Extract the [X, Y] coordinate from the center of the cell holding the provided text.  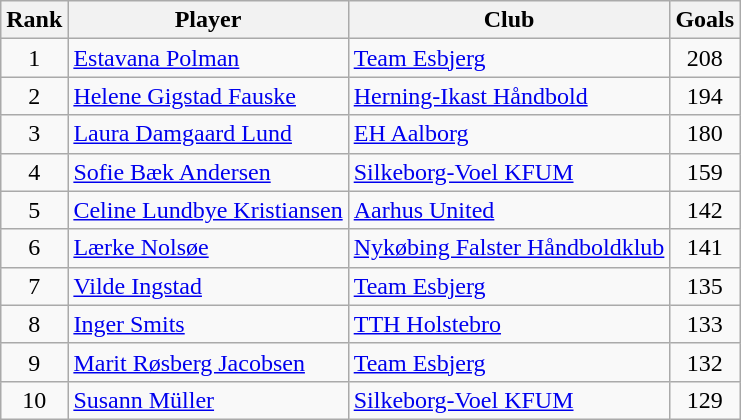
Club [509, 20]
3 [34, 134]
Helene Gigstad Fauske [208, 96]
Marit Røsberg Jacobsen [208, 362]
180 [705, 134]
135 [705, 286]
Estavana Polman [208, 58]
132 [705, 362]
8 [34, 324]
Celine Lundbye Kristiansen [208, 210]
Susann Müller [208, 400]
Nykøbing Falster Håndboldklub [509, 248]
141 [705, 248]
Aarhus United [509, 210]
Laura Damgaard Lund [208, 134]
6 [34, 248]
TTH Holstebro [509, 324]
Sofie Bæk Andersen [208, 172]
10 [34, 400]
Inger Smits [208, 324]
1 [34, 58]
Vilde Ingstad [208, 286]
Lærke Nolsøe [208, 248]
9 [34, 362]
159 [705, 172]
5 [34, 210]
7 [34, 286]
2 [34, 96]
129 [705, 400]
194 [705, 96]
EH Aalborg [509, 134]
208 [705, 58]
Goals [705, 20]
133 [705, 324]
142 [705, 210]
Rank [34, 20]
Herning-Ikast Håndbold [509, 96]
Player [208, 20]
4 [34, 172]
